Return [X, Y] of the center of cell containing provided text 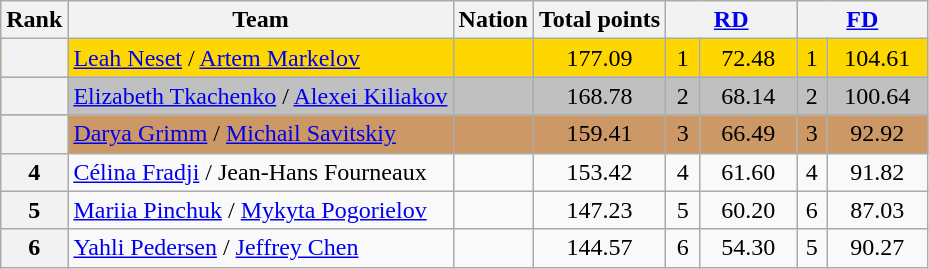
Yahli Pedersen / Jeffrey Chen [260, 248]
Célina Fradji / Jean-Hans Fourneaux [260, 172]
68.14 [748, 96]
72.48 [748, 58]
177.09 [599, 58]
Mariia Pinchuk / Mykyta Pogorielov [260, 210]
Rank [34, 20]
Total points [599, 20]
Team [260, 20]
Darya Grimm / Michail Savitskiy [260, 134]
Leah Neset / Artem Markelov [260, 58]
92.92 [878, 134]
Elizabeth Tkachenko / Alexei Kiliakov [260, 96]
FD [862, 20]
144.57 [599, 248]
91.82 [878, 172]
168.78 [599, 96]
87.03 [878, 210]
54.30 [748, 248]
Nation [493, 20]
60.20 [748, 210]
RD [732, 20]
100.64 [878, 96]
147.23 [599, 210]
66.49 [748, 134]
153.42 [599, 172]
61.60 [748, 172]
90.27 [878, 248]
159.41 [599, 134]
104.61 [878, 58]
